Determine the [X, Y] coordinate at the center of the cell enclosing the given text.  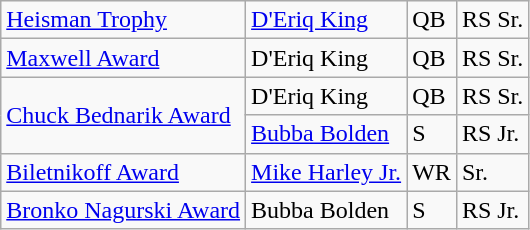
Chuck Bednarik Award [124, 115]
Heisman Trophy [124, 20]
Bronko Nagurski Award [124, 210]
Biletnikoff Award [124, 172]
Maxwell Award [124, 58]
Mike Harley Jr. [326, 172]
Sr. [492, 172]
WR [432, 172]
